Search for the cell housing the specified text and yield its (x, y) center coordinate. 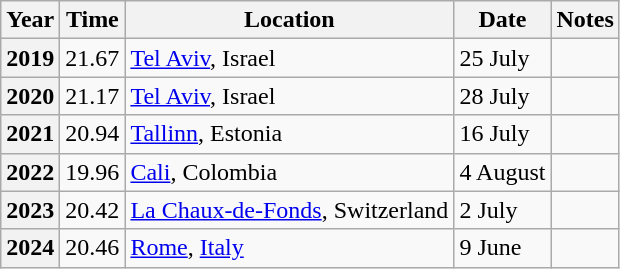
La Chaux-de-Fonds, Switzerland (290, 210)
2023 (30, 210)
21.17 (92, 96)
2024 (30, 248)
Tallinn, Estonia (290, 134)
2019 (30, 58)
Year (30, 20)
Cali, Colombia (290, 172)
Notes (585, 20)
Location (290, 20)
2 July (502, 210)
25 July (502, 58)
4 August (502, 172)
21.67 (92, 58)
19.96 (92, 172)
Date (502, 20)
Time (92, 20)
20.42 (92, 210)
16 July (502, 134)
28 July (502, 96)
Rome, Italy (290, 248)
2020 (30, 96)
20.94 (92, 134)
9 June (502, 248)
2021 (30, 134)
2022 (30, 172)
20.46 (92, 248)
